From the cell containing the given text, extract its center point as [X, Y] coordinate. 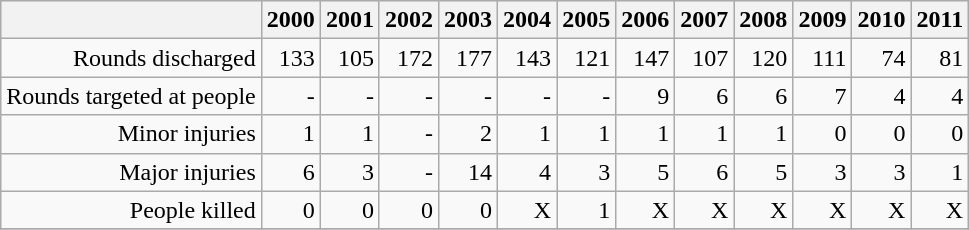
Rounds discharged [132, 58]
111 [822, 58]
74 [882, 58]
2009 [822, 20]
People killed [132, 210]
2006 [646, 20]
2004 [528, 20]
2010 [882, 20]
2 [468, 134]
2008 [764, 20]
121 [586, 58]
107 [704, 58]
81 [940, 58]
2007 [704, 20]
143 [528, 58]
9 [646, 96]
14 [468, 172]
7 [822, 96]
2001 [350, 20]
177 [468, 58]
2011 [940, 20]
105 [350, 58]
2000 [290, 20]
133 [290, 58]
2003 [468, 20]
172 [408, 58]
147 [646, 58]
Minor injuries [132, 134]
120 [764, 58]
Major injuries [132, 172]
2002 [408, 20]
Rounds targeted at people [132, 96]
2005 [586, 20]
